For the text-containing cell, return its midpoint in (X, Y) coordinate format. 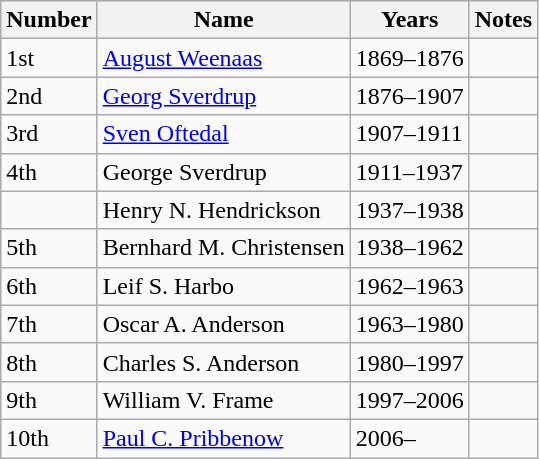
10th (49, 438)
Number (49, 20)
Oscar A. Anderson (224, 324)
1997–2006 (410, 400)
6th (49, 286)
1911–1937 (410, 172)
9th (49, 400)
1st (49, 58)
1937–1938 (410, 210)
Name (224, 20)
George Sverdrup (224, 172)
7th (49, 324)
2nd (49, 96)
Georg Sverdrup (224, 96)
Henry N. Hendrickson (224, 210)
Charles S. Anderson (224, 362)
Notes (503, 20)
1962–1963 (410, 286)
1963–1980 (410, 324)
1980–1997 (410, 362)
Bernhard M. Christensen (224, 248)
William V. Frame (224, 400)
1869–1876 (410, 58)
Paul C. Pribbenow (224, 438)
5th (49, 248)
2006– (410, 438)
Leif S. Harbo (224, 286)
1938–1962 (410, 248)
4th (49, 172)
1876–1907 (410, 96)
August Weenaas (224, 58)
Sven Oftedal (224, 134)
8th (49, 362)
1907–1911 (410, 134)
Years (410, 20)
3rd (49, 134)
